Provide the [x, y] coordinate of the cell's center where the given text is located.  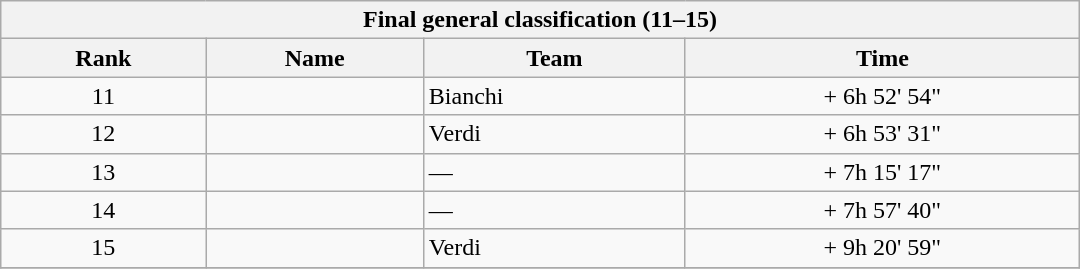
+ 6h 53' 31" [882, 134]
Time [882, 58]
Bianchi [554, 96]
Final general classification (11–15) [540, 20]
Team [554, 58]
+ 9h 20' 59" [882, 248]
+ 7h 57' 40" [882, 210]
14 [104, 210]
13 [104, 172]
12 [104, 134]
+ 6h 52' 54" [882, 96]
Rank [104, 58]
Name [314, 58]
11 [104, 96]
15 [104, 248]
+ 7h 15' 17" [882, 172]
